Output the (x, y) coordinate of the center of the cell containing the given text.  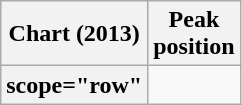
Chart (2013) (74, 34)
Peakposition (194, 34)
scope="row" (74, 85)
